Determine the [x, y] coordinate at the center of the cell enclosing the given text.  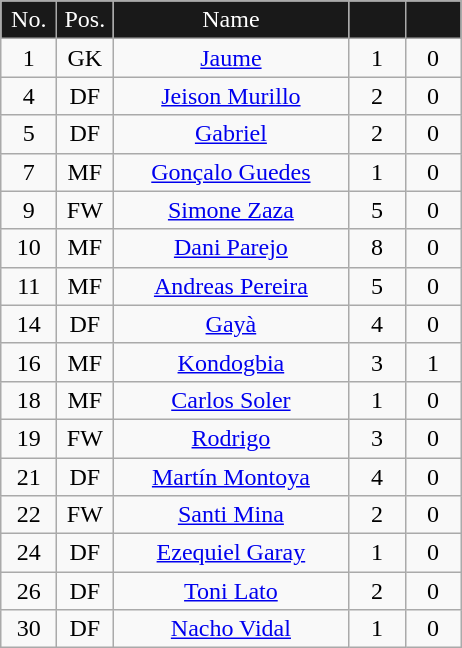
26 [29, 591]
Santi Mina [231, 515]
24 [29, 553]
Name [231, 20]
16 [29, 362]
Ezequiel Garay [231, 553]
Gonçalo Guedes [231, 172]
Gabriel [231, 134]
19 [29, 438]
22 [29, 515]
Carlos Soler [231, 400]
Jaume [231, 58]
18 [29, 400]
Nacho Vidal [231, 629]
Pos. [85, 20]
21 [29, 477]
Rodrigo [231, 438]
Kondogbia [231, 362]
Jeison Murillo [231, 96]
Toni Lato [231, 591]
8 [377, 248]
Simone Zaza [231, 210]
Gayà [231, 324]
11 [29, 286]
Dani Parejo [231, 248]
Andreas Pereira [231, 286]
14 [29, 324]
30 [29, 629]
No. [29, 20]
10 [29, 248]
GK [85, 58]
9 [29, 210]
Martín Montoya [231, 477]
7 [29, 172]
